Determine the (X, Y) coordinate at the center of the cell enclosing the given text.  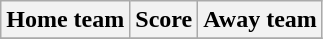
Home team (66, 20)
Score (164, 20)
Away team (260, 20)
